Detect which cell encompasses the target text, then output its [X, Y] center coordinate. 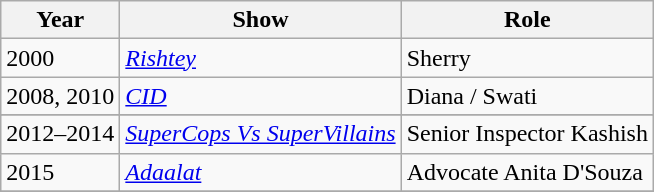
Advocate Anita D'Souza [527, 172]
2008, 2010 [60, 96]
Senior Inspector Kashish [527, 134]
2015 [60, 172]
Role [527, 20]
2000 [60, 58]
Adaalat [260, 172]
2012–2014 [60, 134]
Rishtey [260, 58]
Sherry [527, 58]
CID [260, 96]
Show [260, 20]
Diana / Swati [527, 96]
Year [60, 20]
SuperCops Vs SuperVillains [260, 134]
